From the cell containing the given text, extract its center point as [X, Y] coordinate. 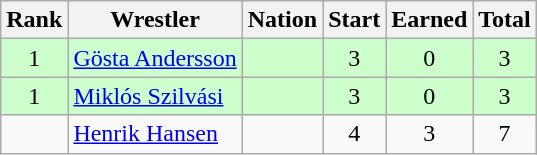
Rank [34, 20]
Miklós Szilvási [155, 96]
Nation [282, 20]
7 [505, 134]
Henrik Hansen [155, 134]
Earned [430, 20]
Start [354, 20]
Gösta Andersson [155, 58]
Wrestler [155, 20]
Total [505, 20]
4 [354, 134]
